For the text-containing cell, return its midpoint in (X, Y) coordinate format. 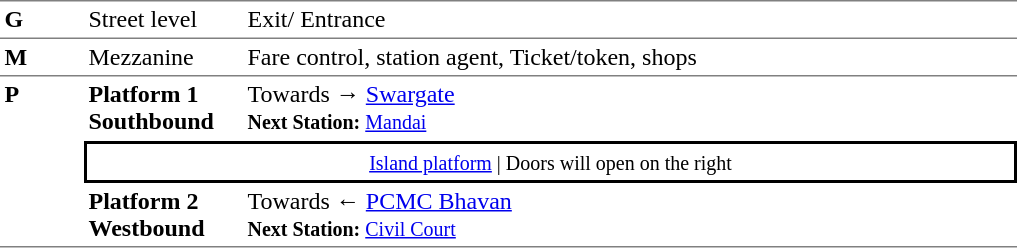
Platform 2Westbound (164, 215)
Street level (164, 20)
Exit/ Entrance (630, 20)
P (42, 162)
Island platform | Doors will open on the right (550, 162)
Towards ← PCMC BhavanNext Station: Civil Court (630, 215)
Mezzanine (164, 58)
Fare control, station agent, Ticket/token, shops (630, 58)
Towards → SwargateNext Station: Mandai (630, 108)
G (42, 20)
M (42, 58)
Platform 1Southbound (164, 108)
